Scan for the cell matching the given text and deliver its (x, y) coordinate at center. 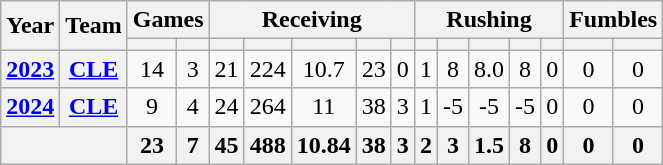
9 (152, 107)
10.7 (324, 69)
45 (226, 145)
264 (268, 107)
11 (324, 107)
1.5 (488, 145)
Receiving (312, 20)
21 (226, 69)
488 (268, 145)
Games (168, 20)
10.84 (324, 145)
2 (426, 145)
2023 (30, 69)
Year (30, 26)
Team (94, 26)
7 (193, 145)
Rushing (488, 20)
4 (193, 107)
224 (268, 69)
8.0 (488, 69)
14 (152, 69)
2024 (30, 107)
24 (226, 107)
Fumbles (614, 20)
